Return [x, y] of the center of cell containing provided text 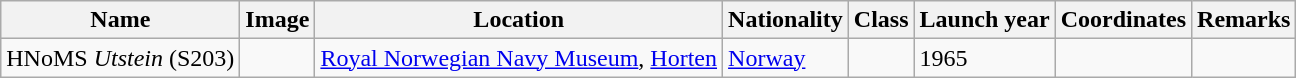
Coordinates [1123, 20]
Nationality [786, 20]
Royal Norwegian Navy Museum, Horten [519, 58]
Image [278, 20]
Name [120, 20]
Norway [786, 58]
Launch year [984, 20]
Remarks [1244, 20]
Location [519, 20]
1965 [984, 58]
Class [881, 20]
HNoMS Utstein (S203) [120, 58]
